Capture the cell that displays the provided text and extract its (X, Y) central coordinate. 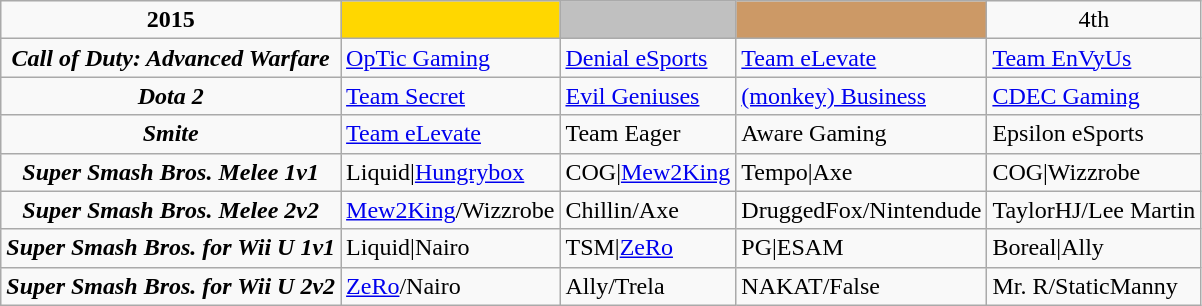
TaylorHJ/Lee Martin (1094, 210)
TSM|ZeRo (648, 248)
Team Secret (450, 96)
DruggedFox/Nintendude (862, 210)
Mew2King/Wizzrobe (450, 210)
Call of Duty: Advanced Warfare (171, 58)
Super Smash Bros. Melee 2v2 (171, 210)
OpTic Gaming (450, 58)
(monkey) Business (862, 96)
Super Smash Bros. Melee 1v1 (171, 172)
Team Eager (648, 134)
Tempo|Axe (862, 172)
ZeRo/Nairo (450, 286)
Chillin/Axe (648, 210)
Mr. R/StaticManny (1094, 286)
Epsilon eSports (1094, 134)
Denial eSports (648, 58)
Boreal|Ally (1094, 248)
Ally/Trela (648, 286)
Dota 2 (171, 96)
Liquid|Hungrybox (450, 172)
4th (1094, 20)
Evil Geniuses (648, 96)
Team EnVyUs (1094, 58)
Super Smash Bros. for Wii U 2v2 (171, 286)
COG|Mew2King (648, 172)
Super Smash Bros. for Wii U 1v1 (171, 248)
2015 (171, 20)
PG|ESAM (862, 248)
Aware Gaming (862, 134)
COG|Wizzrobe (1094, 172)
Smite (171, 134)
CDEC Gaming (1094, 96)
Liquid|Nairo (450, 248)
NAKAT/False (862, 286)
